Determine the (x, y) coordinate at the center of the cell enclosing the given text.  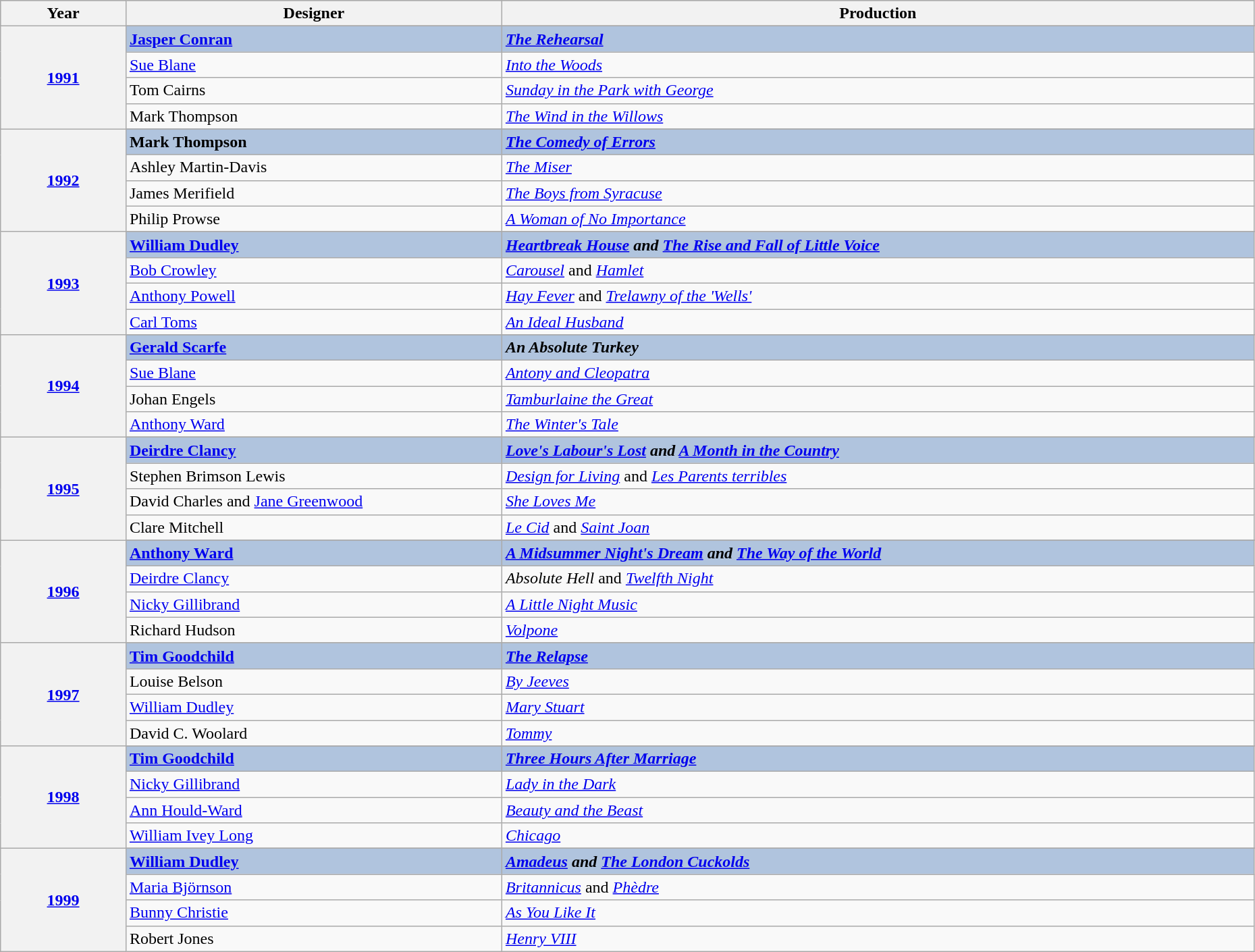
Stephen Brimson Lewis (313, 476)
Ashley Martin-Davis (313, 167)
Three Hours After Marriage (878, 759)
1991 (63, 78)
A Woman of No Importance (878, 219)
Robert Jones (313, 938)
The Comedy of Errors (878, 142)
Mary Stuart (878, 707)
Jasper Conran (313, 39)
Gerald Scarfe (313, 348)
Le Cid and Saint Joan (878, 527)
Tom Cairns (313, 90)
The Winter's Tale (878, 425)
Lady in the Dark (878, 785)
By Jeeves (878, 681)
Clare Mitchell (313, 527)
An Ideal Husband (878, 322)
Ann Hould-Ward (313, 810)
As You Like It (878, 913)
Chicago (878, 836)
Design for Living and Les Parents terribles (878, 476)
Production (878, 14)
Philip Prowse (313, 219)
The Relapse (878, 656)
Britannicus and Phèdre (878, 887)
Beauty and the Beast (878, 810)
Louise Belson (313, 681)
Into the Woods (878, 65)
Tamburlaine the Great (878, 399)
An Absolute Turkey (878, 348)
David Charles and Jane Greenwood (313, 502)
The Miser (878, 167)
Sunday in the Park with George (878, 90)
1996 (63, 591)
Richard Hudson (313, 630)
1997 (63, 694)
Amadeus and The London Cuckolds (878, 862)
Carousel and Hamlet (878, 270)
Anthony Powell (313, 296)
A Midsummer Night's Dream and The Way of the World (878, 553)
Carl Toms (313, 322)
1992 (63, 180)
1993 (63, 283)
Designer (313, 14)
James Merifield (313, 193)
Antony and Cleopatra (878, 373)
Bob Crowley (313, 270)
1999 (63, 900)
David C. Woolard (313, 733)
Heartbreak House and The Rise and Fall of Little Voice (878, 244)
Year (63, 14)
The Wind in the Willows (878, 116)
Love's Labour's Lost and A Month in the Country (878, 450)
1995 (63, 489)
Johan Engels (313, 399)
Henry VIII (878, 938)
Bunny Christie (313, 913)
Tommy (878, 733)
1994 (63, 386)
Volpone (878, 630)
1998 (63, 797)
Maria Björnson (313, 887)
A Little Night Music (878, 604)
The Rehearsal (878, 39)
William Ivey Long (313, 836)
Absolute Hell and Twelfth Night (878, 579)
She Loves Me (878, 502)
Hay Fever and Trelawny of the 'Wells' (878, 296)
The Boys from Syracuse (878, 193)
